Pinpoint the cell where the given text exists, returning its [x, y] midpoint coordinate. 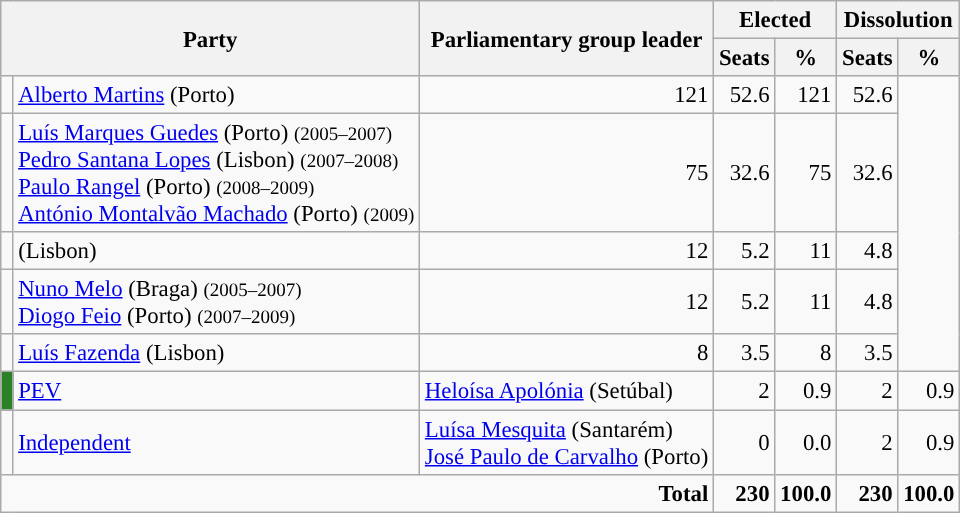
0.0 [806, 442]
Dissolution [898, 20]
Total [358, 493]
Nuno Melo (Braga) (2005–2007)Diogo Feio (Porto) (2007–2009) [216, 302]
0 [744, 442]
Luísa Mesquita (Santarém)José Paulo de Carvalho (Porto) [567, 442]
Elected [776, 20]
Alberto Martins (Porto) [216, 95]
Independent [216, 442]
Party [210, 38]
Luís Fazenda (Lisbon) [216, 353]
(Lisbon) [216, 251]
Heloísa Apolónia (Setúbal) [567, 391]
Parliamentary group leader [567, 38]
PEV [216, 391]
